Output the (x, y) coordinate of the center of the cell containing the given text.  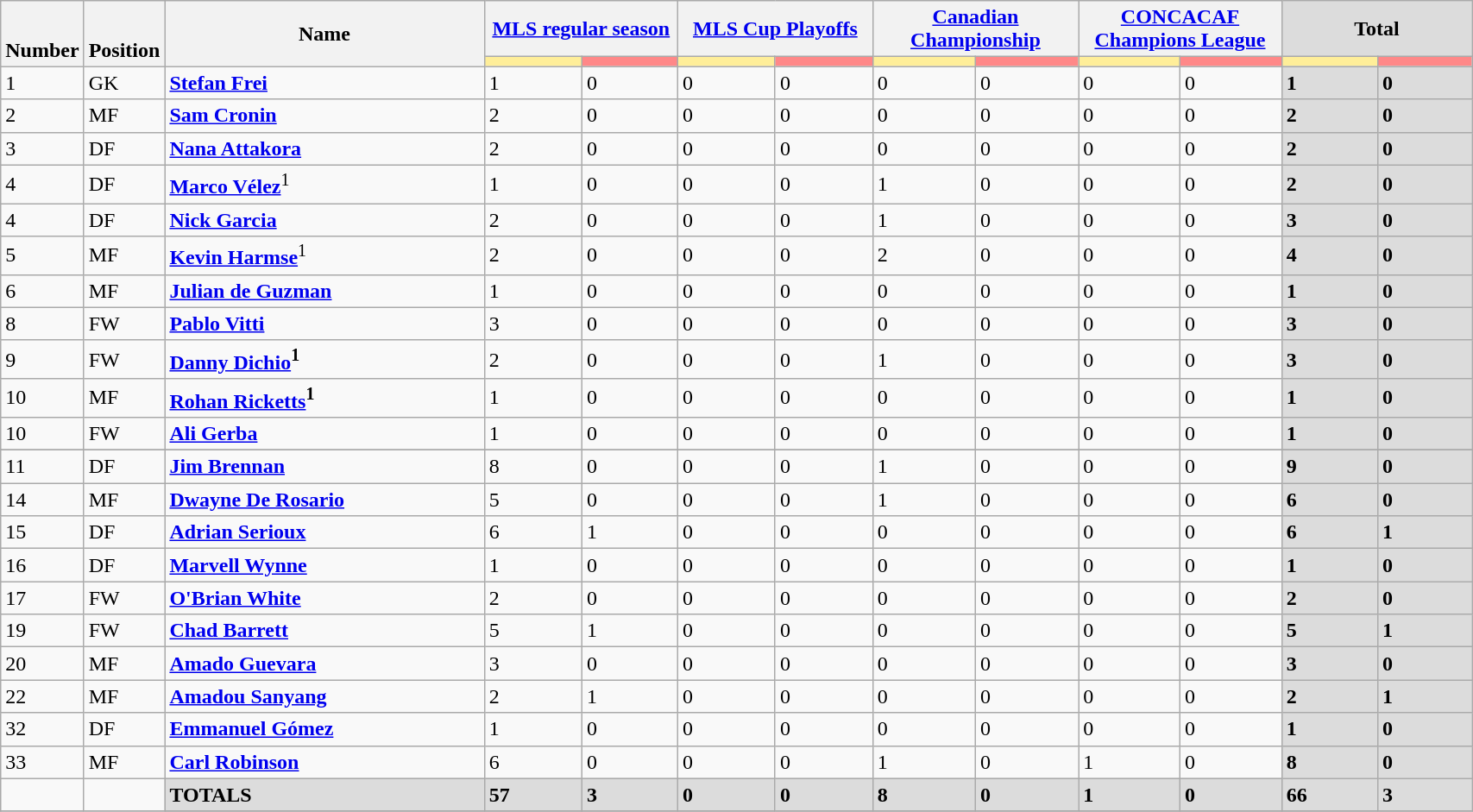
11 (42, 467)
Nana Attakora (324, 148)
TOTALS (324, 795)
GK (124, 83)
33 (42, 762)
19 (42, 631)
Amadou Sanyang (324, 696)
MLS regular season (581, 29)
Position (124, 34)
57 (533, 795)
22 (42, 696)
Stefan Frei (324, 83)
Julian de Guzman (324, 291)
17 (42, 598)
Adrian Serioux (324, 532)
CONCACAF Champions League (1180, 29)
Ali Gerba (324, 433)
Danny Dichio1 (324, 359)
Emmanuel Gómez (324, 729)
Rohan Ricketts1 (324, 399)
Total (1376, 29)
15 (42, 532)
66 (1329, 795)
Nick Garcia (324, 220)
16 (42, 565)
Pablo Vitti (324, 324)
Kevin Harmse1 (324, 255)
Amado Guevara (324, 664)
Marvell Wynne (324, 565)
Dwayne De Rosario (324, 500)
20 (42, 664)
Chad Barrett (324, 631)
Sam Cronin (324, 116)
Jim Brennan (324, 467)
Carl Robinson (324, 762)
Name (324, 34)
Canadian Championship (975, 29)
32 (42, 729)
O'Brian White (324, 598)
Number (42, 34)
Marco Vélez1 (324, 185)
14 (42, 500)
MLS Cup Playoffs (776, 29)
